Search for the cell housing the specified text and yield its (X, Y) center coordinate. 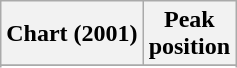
Peakposition (189, 34)
Chart (2001) (72, 34)
